Search for the cell housing the specified text and yield its (x, y) center coordinate. 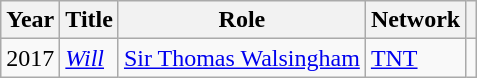
Will (90, 58)
Sir Thomas Walsingham (242, 58)
TNT (415, 58)
Title (90, 20)
Year (30, 20)
2017 (30, 58)
Network (415, 20)
Role (242, 20)
